For the text-containing cell, return its midpoint in [X, Y] coordinate format. 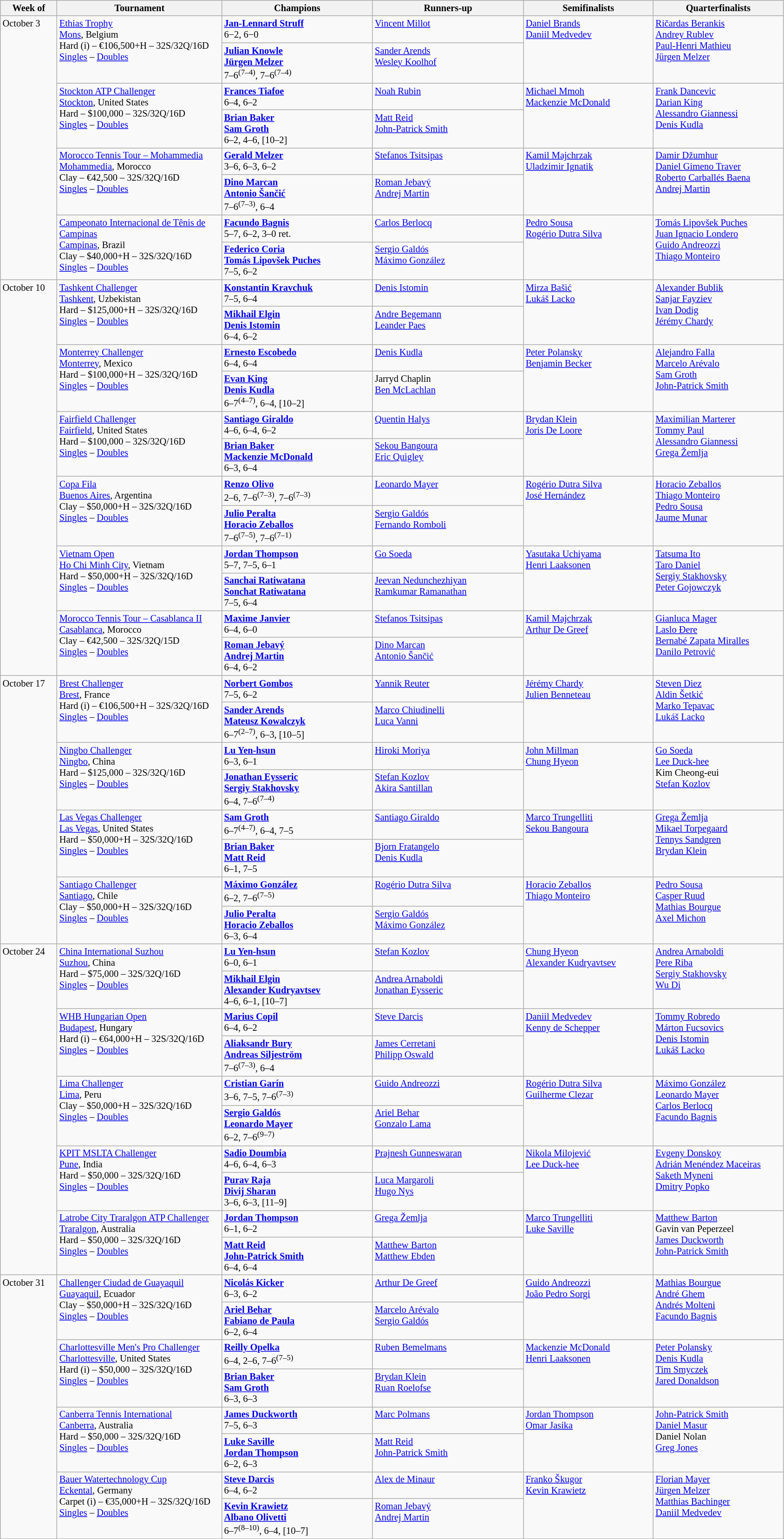
Daniel Brands Daniil Medvedev [588, 49]
Matt Reid John-Patrick Smith6–4, 6–4 [297, 1256]
Roman Jebavý Andrej Martin6–4, 6–2 [297, 656]
Prajnesh Gunneswaran [448, 1159]
Ariel Behar Fabiano de Paula6–2, 6–4 [297, 1321]
Damir Džumhur Daniel Gimeno Traver Roberto Carballés Baena Andrej Martin [719, 181]
Kevin Krawietz Albano Olivetti6–7(8–10), 6–4, [10–7] [297, 1518]
Florian Mayer Jürgen Melzer Matthias Bachinger Daniil Medvedev [719, 1505]
Rogério Dutra Silva Guilherme Clezar [588, 1111]
Sam Groth6–7(4–7), 6–4, 7–5 [297, 824]
Marco Trungelliti Luke Saville [588, 1242]
Frances Tiafoe6–4, 6–2 [297, 97]
Challenger Ciudad de GuayaquilGuayaquil, Ecuador Clay – $50,000+H – 32S/32Q/16DSingles – Doubles [139, 1307]
Ningbo ChallengerNingbo, China Hard – $125,000 – 32S/32Q/16DSingles – Doubles [139, 776]
Mirza Bašić Lukáš Lacko [588, 312]
Brian Baker Sam Groth6–2, 4–6, [10–2] [297, 129]
Canberra Tennis InternationalCanberra, Australia Hard – $50,000 – 32S/32Q/16DSingles – Doubles [139, 1439]
Rogério Dutra Silva [448, 891]
Andrea Arnaboldi Jonathan Eysseric [448, 990]
Marcelo Arévalo Sergio Galdós [448, 1321]
Santiago Giraldo [448, 824]
Brian Baker Sam Groth6–3, 6–3 [297, 1388]
Lu Yen-hsun6–3, 6–1 [297, 756]
Bauer Watertechnology CupEckental, Germany Carpet (i) – €35,000+H – 32S/32Q/16DSingles – Doubles [139, 1505]
Bjorn Fratangelo Denis Kudla [448, 858]
Mathias Bourgue André Ghem Andrés Molteni Facundo Bagnis [719, 1307]
Facundo Bagnis5–7, 6–2, 3–0 ret. [297, 229]
Vincent Millot [448, 29]
Jérémy Chardy Julien Benneteau [588, 709]
Purav Raja Divij Sharan3–6, 6–3, [11–9] [297, 1192]
Sander Arends Mateusz Kowalczyk6–7(2–7), 6–3, [10–5] [297, 722]
Michael Mmoh Mackenzie McDonald [588, 115]
Horacio Zeballos Thiago Monteiro [588, 910]
Alejandro Falla Marcelo Arévalo Sam Groth John-Patrick Smith [719, 378]
Stefan Kozlov Akira Santillan [448, 790]
Nicolás Kicker6–3, 6–2 [297, 1288]
Quentin Halys [448, 425]
Jarryd Chaplin Ben McLachlan [448, 391]
Noah Rubin [448, 97]
Peter Polansky Benjamin Becker [588, 378]
Tournament [139, 8]
Jan-Lennard Struff6−2, 6−0 [297, 29]
Jeevan Nedunchezhiyan Ramkumar Ramanathan [448, 592]
Gianluca Mager Laslo Đere Bernabé Zapata Miralles Danilo Petrović [719, 643]
Norbert Gombos7–5, 6–2 [297, 689]
Jordan Thompson5–7, 7–5, 6–1 [297, 559]
Franko Škugor Kevin Krawietz [588, 1505]
Carlos Berlocq [448, 229]
Guido Andreozzi [448, 1091]
Stefan Kozlov [448, 957]
October 31 [29, 1407]
Horacio Zeballos Thiago Monteiro Pedro Sousa Jaume Munar [719, 511]
Latrobe City Traralgon ATP ChallengerTraralgon, Australia Hard – $50,000 – 32S/32Q/16DSingles – Doubles [139, 1242]
Mikhail Elgin Alexander Kudryavtsev4–6, 6–1, [10–7] [297, 990]
Matthew Barton Matthew Ebden [448, 1256]
Steven Diez Aldin Šetkić Marko Tepavac Lukáš Lacko [719, 709]
Frank Dancevic Darian King Alessandro Giannessi Denis Kudla [719, 115]
Denis Kudla [448, 358]
Ariel Behar Gonzalo Lama [448, 1125]
Santiago ChallengerSantiago, Chile Clay – $50,000+H – 32S/32Q/16DSingles – Doubles [139, 910]
Julian Knowle Jürgen Melzer7–6(7–4), 7–6(7–4) [297, 63]
Alexander Bublik Sanjar Fayziev Ivan Dodig Jérémy Chardy [719, 312]
Lima ChallengerLima, Peru Clay – $50,000+H – 32S/32Q/16DSingles – Doubles [139, 1111]
October 10 [29, 478]
Charlottesville Men's Pro ChallengerCharlottesville, United States Hard (i) – $50,000 – 32S/32Q/16DSingles – Doubles [139, 1373]
Tatsuma Ito Taro Daniel Sergiy Stakhovsky Peter Gojowczyk [719, 578]
Reilly Opelka6–4, 2–6, 7–6(7–5) [297, 1355]
Maximilian Marterer Tommy Paul Alessandro Giannessi Grega Žemlja [719, 444]
Ernesto Escobedo6–4, 6–4 [297, 358]
Renzo Olivo2–6, 7–6(7–3), 7–6(7–3) [297, 491]
Nikola Milojević Lee Duck-hee [588, 1178]
Tomás Lipovšek Puches Juan Ignacio Londero Guido Andreozzi Thiago Monteiro [719, 247]
Brian Baker Matt Reid6–1, 7–5 [297, 858]
Alex de Minaur [448, 1485]
Marc Polmans [448, 1420]
Lu Yen-hsun6–0, 6–1 [297, 957]
Evgeny Donskoy Adrián Menéndez Maceiras Saketh Myneni Dmitry Popko [719, 1178]
Chung Hyeon Alexander Kudryavtsev [588, 976]
Luke Saville Jordan Thompson6–2, 6–3 [297, 1453]
Maxime Janvier6–4, 6–0 [297, 624]
Tommy Robredo Márton Fucsovics Denis Istomin Lukáš Lacko [719, 1042]
China International SuzhouSuzhou, China Hard – $75,000 – 32S/32Q/16DSingles – Doubles [139, 976]
John-Patrick Smith Daniel Masur Daniel Nolan Greg Jones [719, 1439]
Ričardas Berankis Andrey Rublev Paul-Henri Mathieu Jürgen Melzer [719, 49]
Rogério Dutra Silva José Hernández [588, 511]
Kamil Majchrzak Uladzimir Ignatik [588, 181]
Hiroki Moriya [448, 756]
KPIT MSLTA ChallengerPune, India Hard – $50,000 – 32S/32Q/16DSingles – Doubles [139, 1178]
Monterrey ChallengerMonterrey, Mexico Hard – $100,000+H – 32S/32Q/16DSingles – Doubles [139, 378]
Denis Istomin [448, 293]
Brydan Klein Ruan Roelofse [448, 1388]
Las Vegas ChallengerLas Vegas, United States Hard – $50,000+H – 32S/32Q/16DSingles – Doubles [139, 844]
Steve Darcis6–4, 6–2 [297, 1485]
Pedro Sousa Casper Ruud Mathias Bourgue Axel Michon [719, 910]
WHB Hungarian OpenBudapest, Hungary Hard (i) – €64,000+H – 32S/32Q/16DSingles – Doubles [139, 1042]
Go Soeda [448, 559]
Gerald Melzer3–6, 6–3, 6–2 [297, 161]
Sekou Bangoura Eric Quigley [448, 457]
Arthur De Greef [448, 1288]
James Duckworth7–5, 6–3 [297, 1420]
Go Soeda Lee Duck-hee Kim Cheong-eui Stefan Kozlov [719, 776]
Quarterfinalists [719, 8]
Sanchai Ratiwatana Sonchat Ratiwatana7–5, 6–4 [297, 592]
October 3 [29, 148]
Stockton ATP ChallengerStockton, United States Hard – $100,000 – 32S/32Q/16DSingles – Doubles [139, 115]
Sander Arends Wesley Koolhof [448, 63]
Brydan Klein Joris De Loore [588, 444]
Matthew Barton Gavin van Peperzeel James Duckworth John-Patrick Smith [719, 1242]
Ruben Bemelmans [448, 1355]
Daniil Medvedev Kenny de Schepper [588, 1042]
Fairfield ChallengerFairfield, United States Hard – $100,000 – 32S/32Q/16DSingles – Doubles [139, 444]
Konstantin Kravchuk7–5, 6–4 [297, 293]
Yannik Reuter [448, 689]
Jonathan Eysseric Sergiy Stakhovsky6–4, 7–6(7–4) [297, 790]
Leonardo Mayer [448, 491]
Julio Peralta Horacio Zeballos6–3, 6–4 [297, 925]
Morocco Tennis Tour – MohammediaMohammedia, Morocco Clay – €42,500 – 32S/32Q/16DSingles – Doubles [139, 181]
Pedro Sousa Rogério Dutra Silva [588, 247]
Mackenzie McDonald Henri Laaksonen [588, 1373]
October 17 [29, 810]
Week of [29, 8]
Marius Copil6–4, 6–2 [297, 1022]
Steve Darcis [448, 1022]
Luca Margaroli Hugo Nys [448, 1192]
Marco Trungelliti Sekou Bangoura [588, 844]
Campeonato Internacional de Tênis de CampinasCampinas, Brazil Clay – $40,000+H – 32S/32Q/16DSingles – Doubles [139, 247]
Santiago Giraldo4–6, 6–4, 6–2 [297, 425]
Copa FilaBuenos Aires, Argentina Clay – $50,000+H – 32S/32Q/16DSingles – Doubles [139, 511]
Peter Polansky Denis Kudla Tim Smyczek Jared Donaldson [719, 1373]
Mikhail Elgin Denis Istomin6–4, 6–2 [297, 326]
Dino Marcan Antonio Šančić [448, 656]
Semifinalists [588, 8]
Runners-up [448, 8]
Grega Žemlja [448, 1224]
Sergio Galdós Fernando Romboli [448, 526]
Máximo González6–2, 7–6(7–5) [297, 891]
Vietnam OpenHo Chi Minh City, Vietnam Hard – $50,000+H – 32S/32Q/16DSingles – Doubles [139, 578]
John Millman Chung Hyeon [588, 776]
Andrea Arnaboldi Pere Riba Sergiy Stakhovsky Wu Di [719, 976]
Julio Peralta Horacio Zeballos7–6(7–5), 7–6(7–1) [297, 526]
Yasutaka Uchiyama Henri Laaksonen [588, 578]
Máximo González Leonardo Mayer Carlos Berlocq Facundo Bagnis [719, 1111]
Tashkent ChallengerTashkent, Uzbekistan Hard – $125,000+H – 32S/32Q/16DSingles – Doubles [139, 312]
Morocco Tennis Tour – Casablanca IICasablanca, Morocco Clay – €42,500 – 32S/32Q/15DSingles – Doubles [139, 643]
Dino Marcan Antonio Šančić7–6(7–3), 6–4 [297, 195]
Jordan Thompson6–1, 6–2 [297, 1224]
Kamil Majchrzak Arthur De Greef [588, 643]
Evan King Denis Kudla6–7(4–7), 6–4, [10–2] [297, 391]
Ethias TrophyMons, Belgium Hard (i) – €106,500+H – 32S/32Q/16DSingles – Doubles [139, 49]
Guido Andreozzi João Pedro Sorgi [588, 1307]
Jordan Thompson Omar Jasika [588, 1439]
Aliaksandr Bury Andreas Siljeström7–6(7–3), 6–4 [297, 1055]
October 24 [29, 1109]
Champions [297, 8]
Brian Baker Mackenzie McDonald6–3, 6–4 [297, 457]
Brest ChallengerBrest, France Hard (i) – €106,500+H – 32S/32Q/16DSingles – Doubles [139, 709]
Grega Žemlja Mikael Torpegaard Tennys Sandgren Brydan Klein [719, 844]
Federico Coria Tomás Lipovšek Puches7–5, 6–2 [297, 261]
Sergio Galdós Leonardo Mayer6–2, 7–6(9–7) [297, 1125]
Marco Chiudinelli Luca Vanni [448, 722]
Cristian Garín3–6, 7–5, 7–6(7–3) [297, 1091]
Andre Begemann Leander Paes [448, 326]
James Cerretani Philipp Oswald [448, 1055]
Sadio Doumbia4–6, 6–4, 6–3 [297, 1159]
